Determine the (X, Y) coordinate at the center of the cell enclosing the given text.  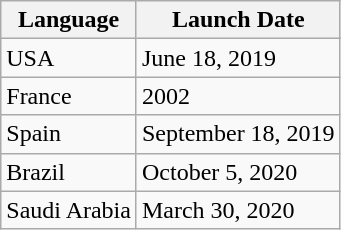
September 18, 2019 (238, 134)
USA (69, 58)
Language (69, 20)
Brazil (69, 172)
France (69, 96)
October 5, 2020 (238, 172)
Saudi Arabia (69, 210)
Spain (69, 134)
March 30, 2020 (238, 210)
June 18, 2019 (238, 58)
Launch Date (238, 20)
2002 (238, 96)
